Locate the cell with the specified text and output its [x, y] center coordinate. 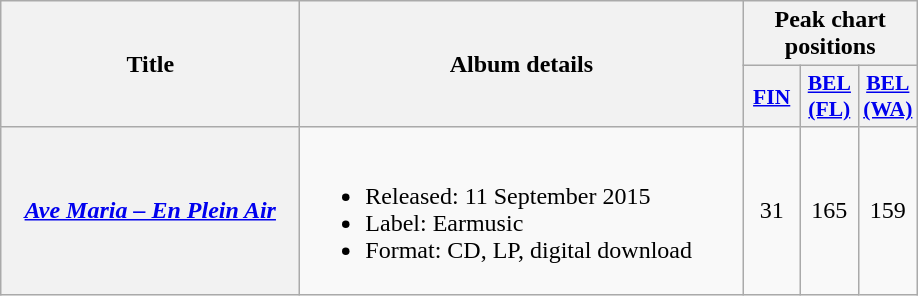
159 [888, 210]
FIN [772, 96]
Title [150, 64]
31 [772, 210]
BEL(FL) [830, 96]
165 [830, 210]
Album details [522, 64]
Peak chart positions [830, 34]
Ave Maria – En Plein Air [150, 210]
BEL(WA) [888, 96]
Released: 11 September 2015Label: EarmusicFormat: CD, LP, digital download [522, 210]
